Scan for the cell matching the given text and deliver its [X, Y] coordinate at center. 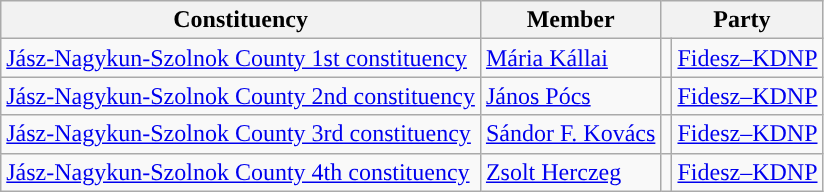
Zsolt Herczeg [570, 172]
Jász-Nagykun-Szolnok County 3rd constituency [241, 134]
Mária Kállai [570, 58]
Member [570, 20]
Sándor F. Kovács [570, 134]
Constituency [241, 20]
János Pócs [570, 96]
Jász-Nagykun-Szolnok County 2nd constituency [241, 96]
Jász-Nagykun-Szolnok County 4th constituency [241, 172]
Jász-Nagykun-Szolnok County 1st constituency [241, 58]
Party [742, 20]
